Search for the cell housing the specified text and yield its (X, Y) center coordinate. 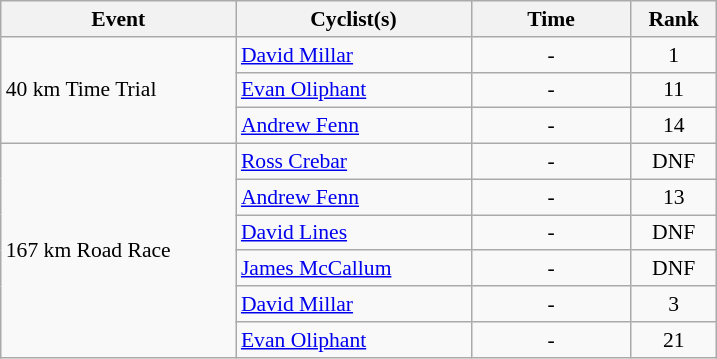
21 (674, 340)
James McCallum (354, 269)
Rank (674, 19)
Cyclist(s) (354, 19)
1 (674, 55)
Ross Crebar (354, 162)
3 (674, 304)
11 (674, 90)
13 (674, 197)
Time (551, 19)
Event (118, 19)
40 km Time Trial (118, 90)
14 (674, 126)
David Lines (354, 233)
167 km Road Race (118, 251)
